For the text-containing cell, return its midpoint in [x, y] coordinate format. 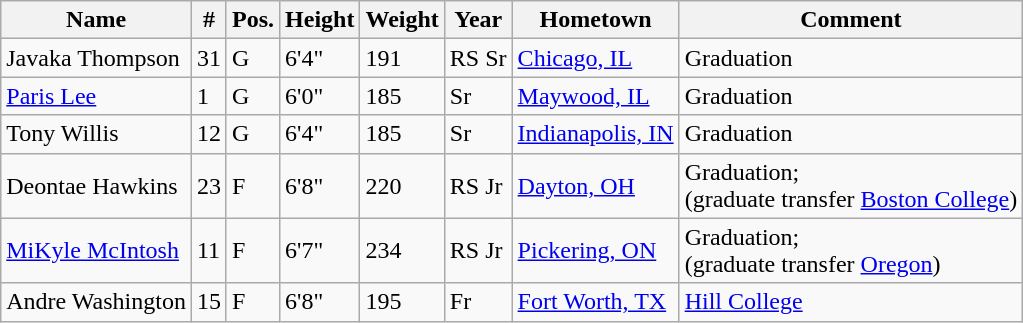
Javaka Thompson [96, 58]
RS Sr [478, 58]
Paris Lee [96, 96]
Deontae Hawkins [96, 186]
Maywood, IL [596, 96]
MiKyle McIntosh [96, 250]
Graduation;(graduate transfer Boston College) [851, 186]
# [208, 20]
Height [320, 20]
1 [208, 96]
12 [208, 134]
Indianapolis, IN [596, 134]
Hometown [596, 20]
6'0" [320, 96]
Hill College [851, 302]
Chicago, IL [596, 58]
Fr [478, 302]
Pos. [252, 20]
Dayton, OH [596, 186]
6'7" [320, 250]
Fort Worth, TX [596, 302]
Andre Washington [96, 302]
23 [208, 186]
Pickering, ON [596, 250]
191 [402, 58]
Comment [851, 20]
15 [208, 302]
Tony Willis [96, 134]
195 [402, 302]
Graduation;(graduate transfer Oregon) [851, 250]
Weight [402, 20]
Year [478, 20]
31 [208, 58]
220 [402, 186]
11 [208, 250]
234 [402, 250]
Name [96, 20]
